For the text-containing cell, return its midpoint in [X, Y] coordinate format. 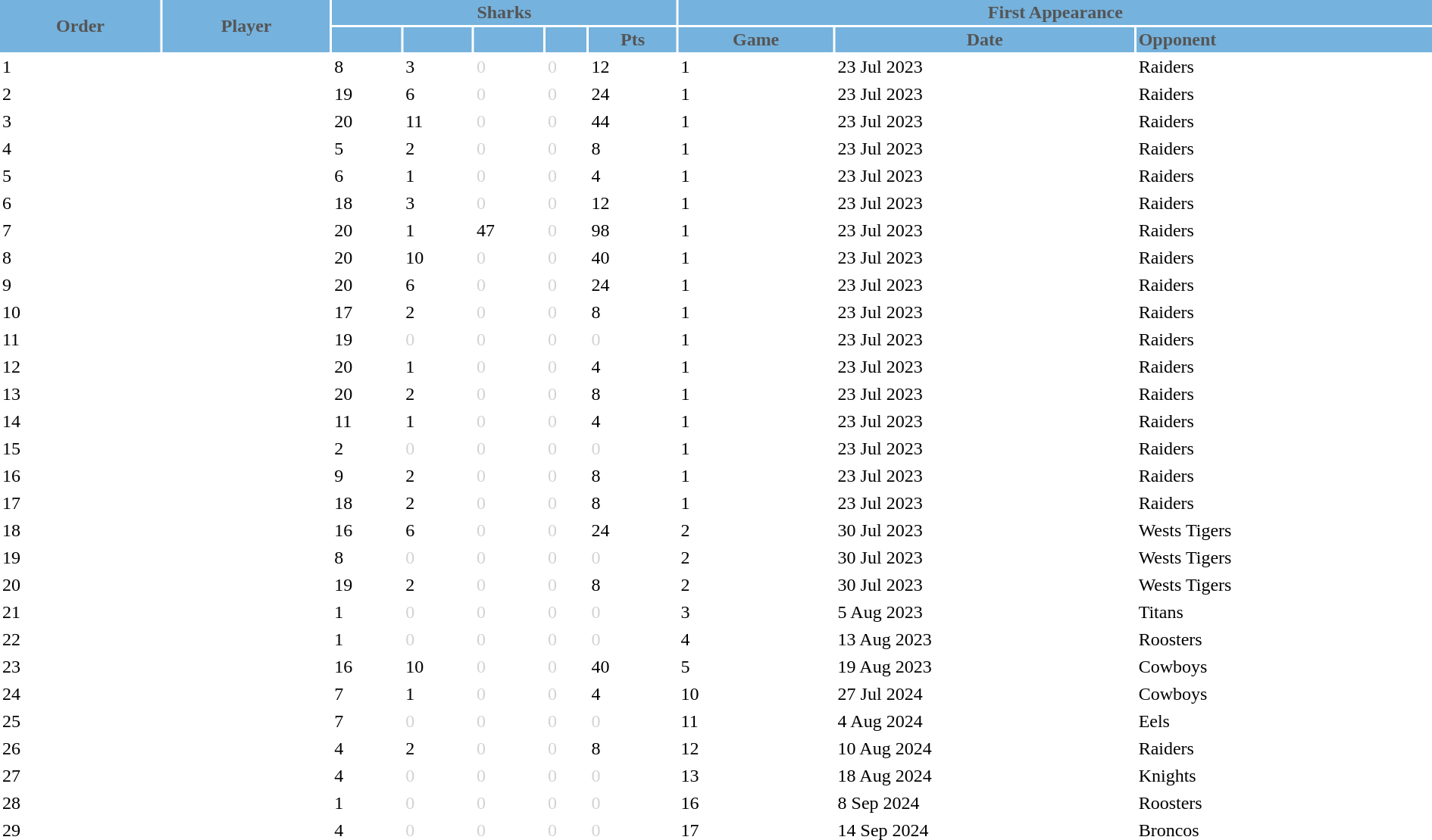
13 Aug 2023 [985, 639]
14 [80, 421]
22 [80, 639]
25 [80, 721]
Player [246, 26]
4 Aug 2024 [985, 721]
18 Aug 2024 [985, 776]
Order [80, 26]
26 [80, 748]
Date [985, 39]
Pts [632, 39]
44 [632, 121]
Eels [1284, 721]
47 [509, 230]
21 [80, 612]
19 Aug 2023 [985, 667]
Knights [1284, 776]
28 [80, 803]
Titans [1284, 612]
8 Sep 2024 [985, 803]
Opponent [1284, 39]
Sharks [504, 12]
27 Jul 2024 [985, 694]
98 [632, 230]
5 Aug 2023 [985, 612]
First Appearance [1055, 12]
27 [80, 776]
15 [80, 448]
10 Aug 2024 [985, 748]
23 [80, 667]
Game [756, 39]
